Detect which cell encompasses the target text, then output its [X, Y] center coordinate. 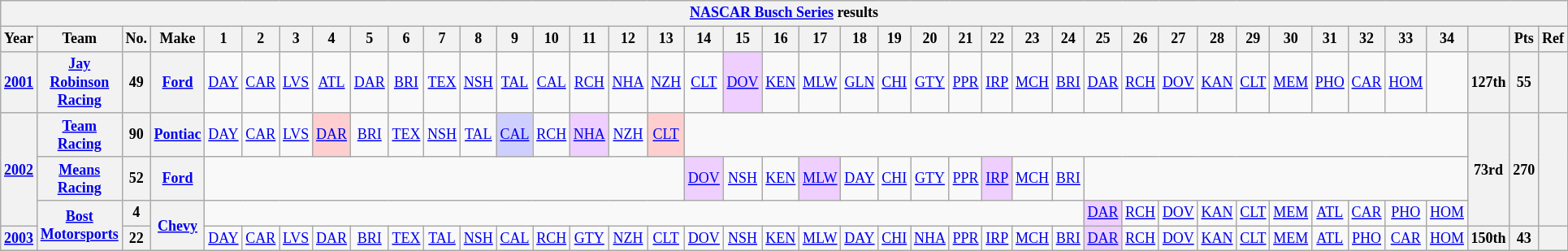
32 [1367, 39]
18 [860, 39]
30 [1291, 39]
No. [136, 39]
127th [1488, 82]
13 [666, 39]
14 [704, 39]
270 [1524, 169]
23 [1033, 39]
28 [1217, 39]
GLN [860, 82]
Pontiac [177, 135]
Year [19, 39]
55 [1524, 82]
Team Racing [80, 135]
1 [223, 39]
24 [1068, 39]
34 [1448, 39]
27 [1178, 39]
Jay Robinson Racing [80, 82]
5 [369, 39]
Ref [1553, 39]
11 [590, 39]
33 [1406, 39]
9 [515, 39]
49 [136, 82]
19 [894, 39]
2003 [19, 239]
10 [552, 39]
15 [743, 39]
Team [80, 39]
7 [442, 39]
73rd [1488, 169]
150th [1488, 239]
Bost Motorsports [80, 226]
8 [478, 39]
52 [136, 179]
16 [781, 39]
Make [177, 39]
6 [406, 39]
29 [1253, 39]
NASCAR Busch Series results [785, 13]
Means Racing [80, 179]
26 [1141, 39]
2 [261, 39]
90 [136, 135]
21 [965, 39]
2001 [19, 82]
20 [930, 39]
Chevy [177, 226]
3 [296, 39]
Pts [1524, 39]
25 [1103, 39]
2002 [19, 169]
17 [821, 39]
12 [628, 39]
31 [1329, 39]
43 [1524, 239]
